Provide the (X, Y) coordinate of the cell's center where the given text is located.  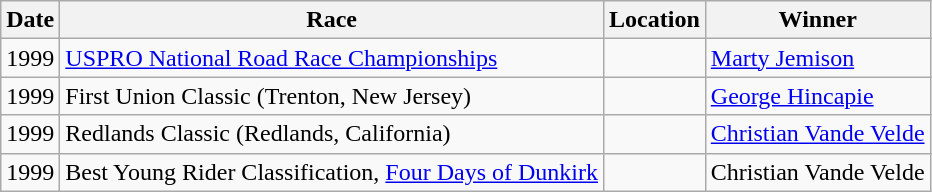
Location (655, 20)
Race (332, 20)
First Union Classic (Trenton, New Jersey) (332, 96)
Best Young Rider Classification, Four Days of Dunkirk (332, 172)
Marty Jemison (818, 58)
George Hincapie (818, 96)
Date (30, 20)
Winner (818, 20)
USPRO National Road Race Championships (332, 58)
Redlands Classic (Redlands, California) (332, 134)
